Detect which cell encompasses the target text, then output its [x, y] center coordinate. 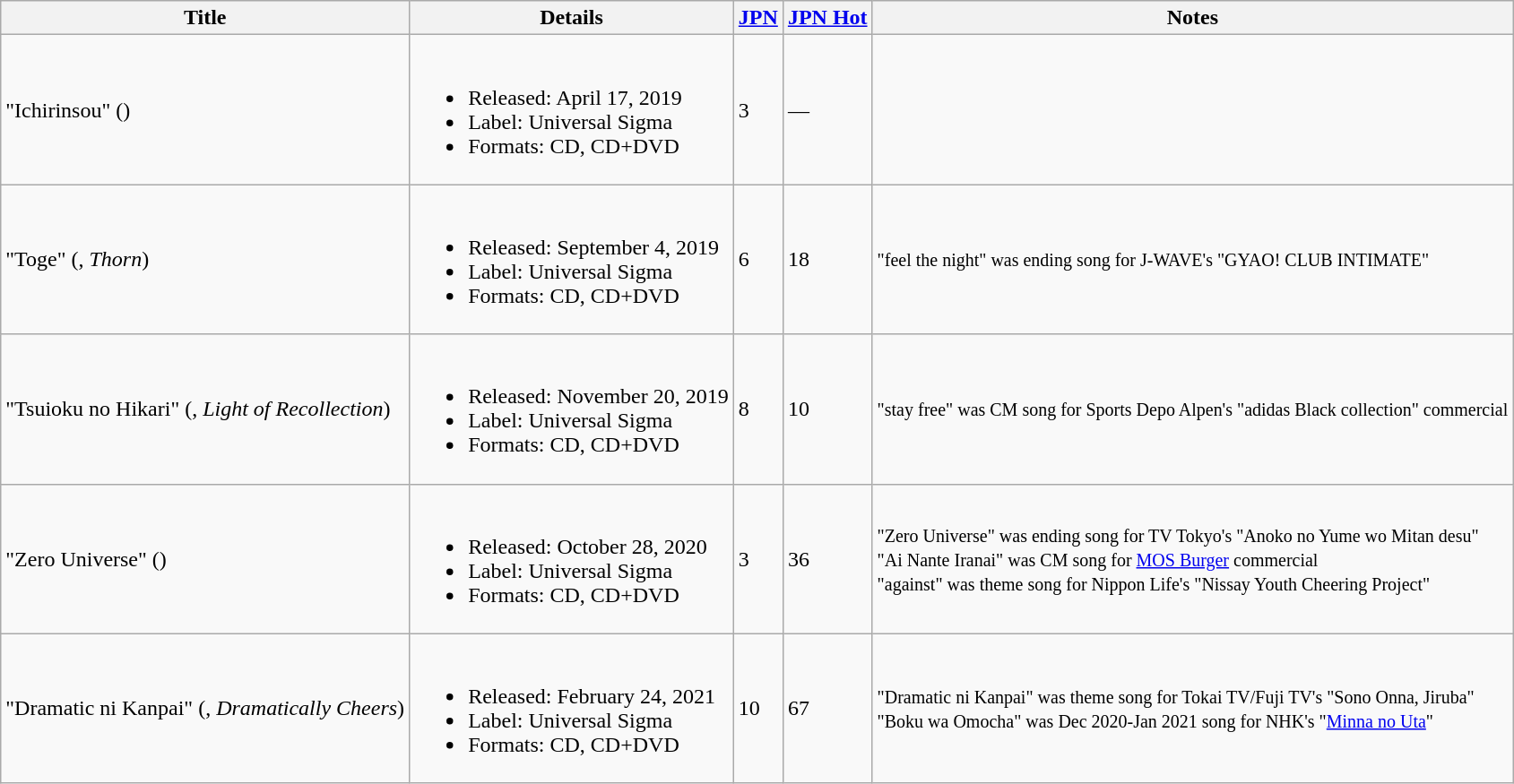
"feel the night" was ending song for J-WAVE's "GYAO! CLUB INTIMATE" [1192, 260]
"Dramatic ni Kanpai" (, Dramatically Cheers) [205, 708]
Notes [1192, 18]
18 [827, 260]
Released: April 17, 2019Label: Universal SigmaFormats: CD, CD+DVD [572, 109]
Released: November 20, 2019Label: Universal SigmaFormats: CD, CD+DVD [572, 409]
— [827, 109]
6 [758, 260]
Released: September 4, 2019Label: Universal SigmaFormats: CD, CD+DVD [572, 260]
Title [205, 18]
8 [758, 409]
Released: October 28, 2020Label: Universal SigmaFormats: CD, CD+DVD [572, 559]
Details [572, 18]
JPN Hot [827, 18]
"Toge" (, Thorn) [205, 260]
"Zero Universe" () [205, 559]
67 [827, 708]
36 [827, 559]
"Tsuioku no Hikari" (, Light of Recollection) [205, 409]
JPN [758, 18]
"stay free" was CM song for Sports Depo Alpen's "adidas Black collection" commercial [1192, 409]
"Dramatic ni Kanpai" was theme song for Tokai TV/Fuji TV's "Sono Onna, Jiruba""Boku wa Omocha" was Dec 2020-Jan 2021 song for NHK's "Minna no Uta" [1192, 708]
Released: February 24, 2021Label: Universal SigmaFormats: CD, CD+DVD [572, 708]
"Ichirinsou" () [205, 109]
